From the cell containing the given text, extract its center point as [X, Y] coordinate. 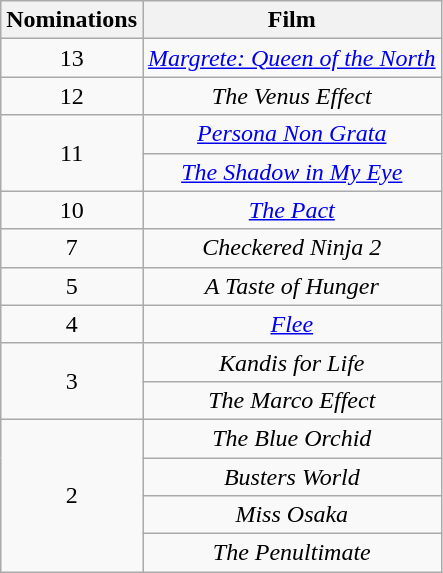
The Shadow in My Eye [292, 172]
Checkered Ninja 2 [292, 248]
2 [72, 495]
10 [72, 210]
5 [72, 286]
The Penultimate [292, 553]
Film [292, 20]
Kandis for Life [292, 362]
The Venus Effect [292, 96]
Miss Osaka [292, 515]
Persona Non Grata [292, 134]
Busters World [292, 477]
4 [72, 324]
A Taste of Hunger [292, 286]
The Blue Orchid [292, 438]
3 [72, 381]
Nominations [72, 20]
Flee [292, 324]
7 [72, 248]
The Marco Effect [292, 400]
13 [72, 58]
Margrete: Queen of the North [292, 58]
11 [72, 153]
The Pact [292, 210]
12 [72, 96]
